Return (X, Y) of the center of cell containing provided text 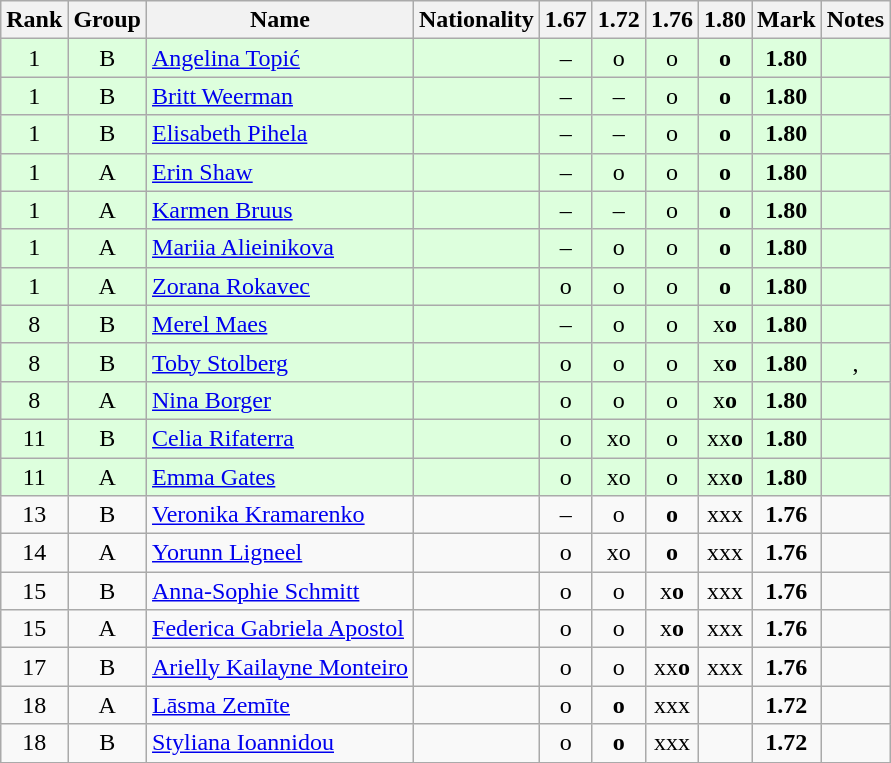
Mark (787, 20)
17 (34, 667)
Nina Borger (280, 400)
Erin Shaw (280, 172)
Britt Weerman (280, 96)
Name (280, 20)
Elisabeth Pihela (280, 134)
Rank (34, 20)
14 (34, 553)
Nationality (477, 20)
Styliana Ioannidou (280, 743)
Emma Gates (280, 477)
Veronika Kramarenko (280, 515)
Arielly Kailayne Monteiro (280, 667)
Group (108, 20)
Anna-Sophie Schmitt (280, 591)
13 (34, 515)
Notes (855, 20)
Karmen Bruus (280, 210)
Celia Rifaterra (280, 438)
Yorunn Ligneel (280, 553)
Toby Stolberg (280, 362)
Zorana Rokavec (280, 286)
, (855, 362)
Angelina Topić (280, 58)
Lāsma Zemīte (280, 705)
Merel Maes (280, 324)
Mariia Alieinikova (280, 248)
1.67 (566, 20)
Federica Gabriela Apostol (280, 629)
